Determine the [x, y] coordinate at the center of the cell enclosing the given text.  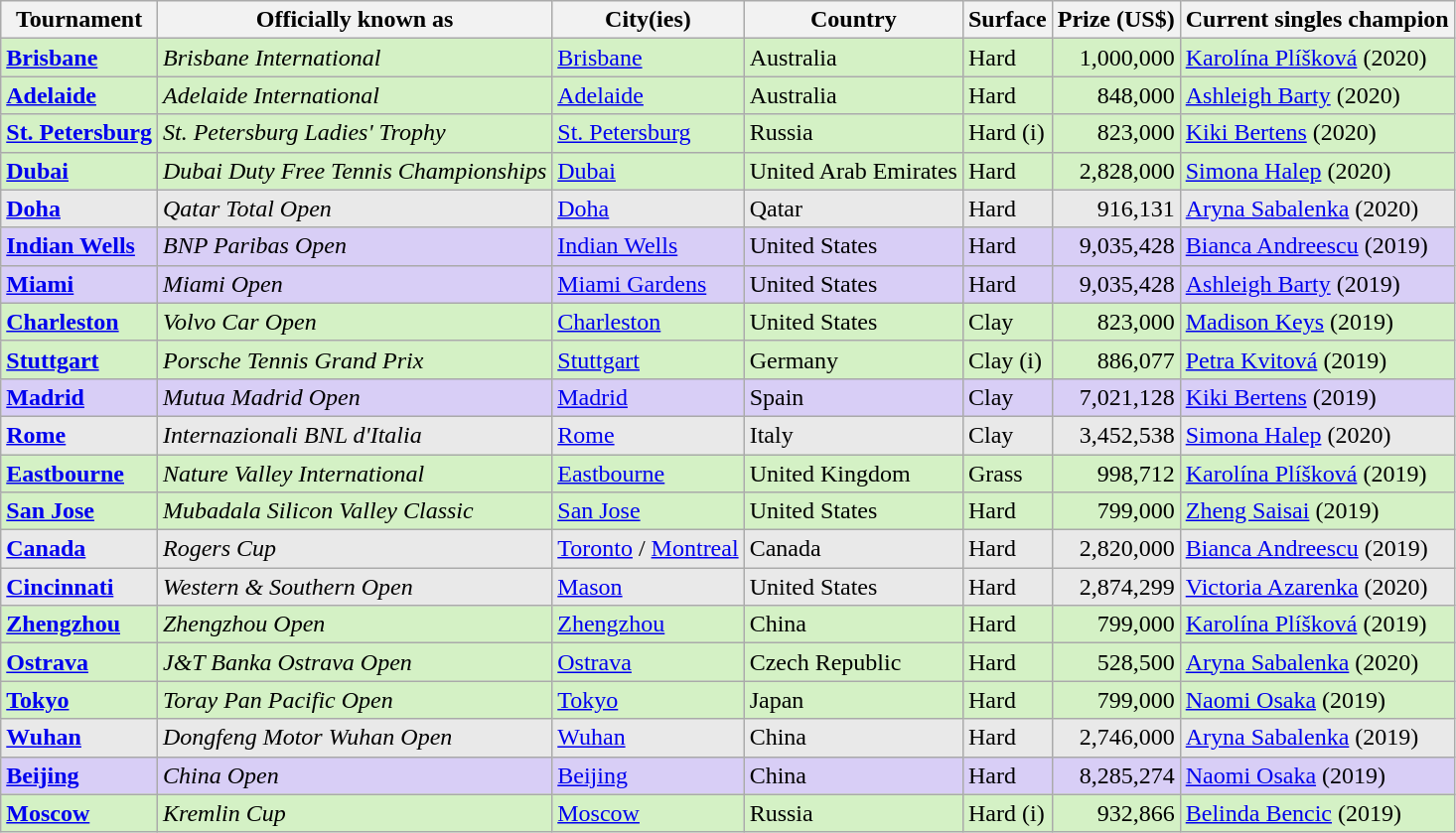
Kremlin Cup [354, 813]
Miami [79, 284]
Rogers Cup [354, 549]
Qatar [853, 208]
2,746,000 [1116, 738]
Internazionali BNL d'Italia [354, 435]
916,131 [1116, 208]
BNP Paribas Open [354, 246]
Mason [648, 587]
Toray Pan Pacific Open [354, 700]
Tournament [79, 20]
Miami Open [354, 284]
932,866 [1116, 813]
J&T Banka Ostrava Open [354, 662]
Nature Valley International [354, 474]
848,000 [1116, 95]
Qatar Total Open [354, 208]
Zhengzhou Open [354, 625]
Brisbane International [354, 58]
528,500 [1116, 662]
Volvo Car Open [354, 322]
Victoria Azarenka (2020) [1317, 587]
United Arab Emirates [853, 171]
Dongfeng Motor Wuhan Open [354, 738]
China Open [354, 775]
Cincinnati [79, 587]
Kiki Bertens (2019) [1317, 397]
3,452,538 [1116, 435]
Karolína Plíšková (2020) [1317, 58]
Belinda Bencic (2019) [1317, 813]
Prize (US$) [1116, 20]
2,828,000 [1116, 171]
Miami Gardens [648, 284]
City(ies) [648, 20]
Porsche Tennis Grand Prix [354, 359]
Surface [1007, 20]
2,874,299 [1116, 587]
Mutua Madrid Open [354, 397]
Germany [853, 359]
Petra Kvitová (2019) [1317, 359]
St. Petersburg Ladies' Trophy [354, 133]
Ashleigh Barty (2020) [1317, 95]
Mubadala Silicon Valley Classic [354, 511]
Adelaide International [354, 95]
Country [853, 20]
Clay (i) [1007, 359]
998,712 [1116, 474]
Current singles champion [1317, 20]
7,021,128 [1116, 397]
2,820,000 [1116, 549]
Spain [853, 397]
1,000,000 [1116, 58]
Italy [853, 435]
Zheng Saisai (2019) [1317, 511]
Madison Keys (2019) [1317, 322]
Ashleigh Barty (2019) [1317, 284]
8,285,274 [1116, 775]
Toronto / Montreal [648, 549]
886,077 [1116, 359]
Western & Southern Open [354, 587]
Aryna Sabalenka (2019) [1317, 738]
Japan [853, 700]
Kiki Bertens (2020) [1317, 133]
Grass [1007, 474]
Czech Republic [853, 662]
Officially known as [354, 20]
United Kingdom [853, 474]
Dubai Duty Free Tennis Championships [354, 171]
